Search for the cell housing the specified text and yield its [X, Y] center coordinate. 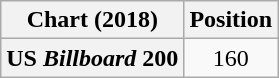
160 [231, 58]
Chart (2018) [92, 20]
US Billboard 200 [92, 58]
Position [231, 20]
